Capture the cell that displays the provided text and extract its [x, y] central coordinate. 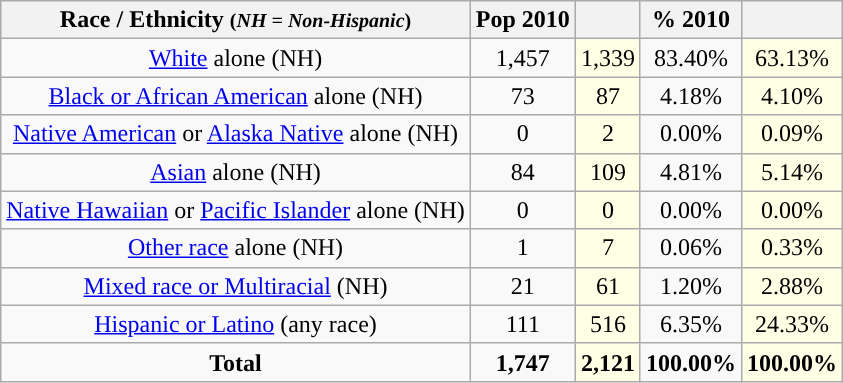
2 [608, 134]
4.18% [690, 96]
4.81% [690, 172]
2,121 [608, 362]
1.20% [690, 286]
84 [522, 172]
White alone (NH) [236, 58]
Native Hawaiian or Pacific Islander alone (NH) [236, 210]
73 [522, 96]
61 [608, 286]
0.06% [690, 248]
111 [522, 324]
4.10% [792, 96]
7 [608, 248]
24.33% [792, 324]
2.88% [792, 286]
Native American or Alaska Native alone (NH) [236, 134]
Asian alone (NH) [236, 172]
109 [608, 172]
Mixed race or Multiracial (NH) [236, 286]
Black or African American alone (NH) [236, 96]
63.13% [792, 58]
1,339 [608, 58]
Race / Ethnicity (NH = Non-Hispanic) [236, 20]
Total [236, 362]
Hispanic or Latino (any race) [236, 324]
83.40% [690, 58]
5.14% [792, 172]
87 [608, 96]
0.09% [792, 134]
1 [522, 248]
Pop 2010 [522, 20]
% 2010 [690, 20]
21 [522, 286]
0.33% [792, 248]
1,747 [522, 362]
Other race alone (NH) [236, 248]
1,457 [522, 58]
6.35% [690, 324]
516 [608, 324]
